Provide the [X, Y] coordinate of the cell's center where the given text is located.  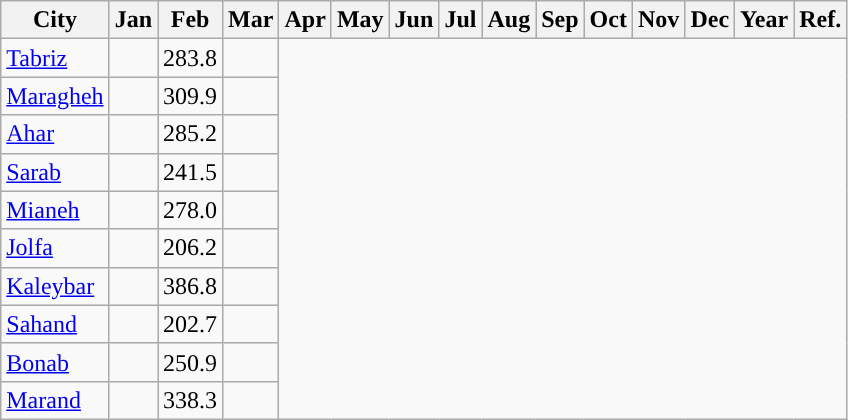
283.8 [190, 58]
241.5 [190, 172]
Oct [608, 20]
Sep [560, 20]
202.7 [190, 324]
386.8 [190, 286]
Year [764, 20]
250.9 [190, 362]
Marand [55, 400]
Nov [658, 20]
Feb [190, 20]
278.0 [190, 210]
City [55, 20]
Jolfa [55, 248]
309.9 [190, 96]
Apr [305, 20]
Maragheh [55, 96]
Jun [414, 20]
338.3 [190, 400]
Bonab [55, 362]
Kaleybar [55, 286]
285.2 [190, 134]
206.2 [190, 248]
May [360, 20]
Dec [710, 20]
Mianeh [55, 210]
Jul [460, 20]
Tabriz [55, 58]
Jan [133, 20]
Ahar [55, 134]
Aug [509, 20]
Sarab [55, 172]
Mar [251, 20]
Ref. [820, 20]
Sahand [55, 324]
